Return (X, Y) of the center of cell containing provided text 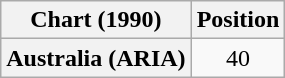
40 (238, 58)
Australia (ARIA) (96, 58)
Position (238, 20)
Chart (1990) (96, 20)
